Scan for the cell matching the given text and deliver its [X, Y] coordinate at center. 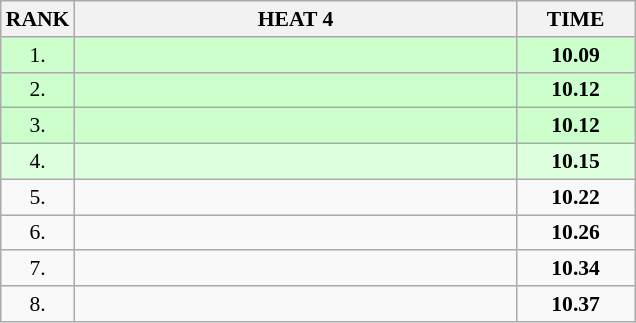
10.37 [576, 304]
6. [38, 233]
10.09 [576, 55]
TIME [576, 19]
10.26 [576, 233]
3. [38, 126]
2. [38, 90]
1. [38, 55]
4. [38, 162]
10.34 [576, 269]
7. [38, 269]
10.22 [576, 197]
10.15 [576, 162]
RANK [38, 19]
8. [38, 304]
HEAT 4 [295, 19]
5. [38, 197]
